Pinpoint the cell where the given text exists, returning its [x, y] midpoint coordinate. 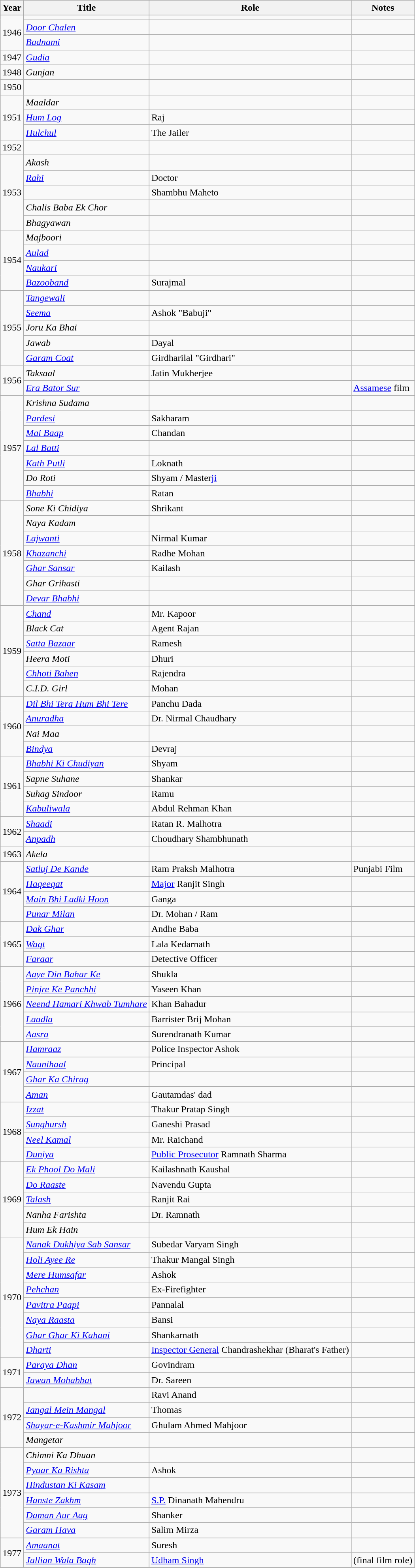
1962 [12, 831]
Hulchul [87, 132]
Satluj De Kande [87, 869]
Holi Ayee Re [87, 1260]
Loknath [250, 463]
Dr. Mohan / Ram [250, 914]
1959 [12, 651]
Shankar [250, 779]
Shyam / Masterji [250, 478]
Bazooband [87, 283]
Ram Praksh Malhotra [250, 869]
Satta Bazaar [87, 643]
Waqt [87, 944]
Anpadh [87, 839]
Joru Ka Bhai [87, 328]
Nanha Farishta [87, 1215]
Badnami [87, 42]
Chhoti Bahen [87, 674]
Ratan R. Malhotra [250, 824]
Hum Log [87, 117]
Hamraaz [87, 1049]
Govindram [250, 1365]
Ghar Ka Chirag [87, 1079]
Naukari [87, 268]
Hum Ek Hain [87, 1230]
Ramu [250, 794]
Gunjan [87, 72]
Mai Baap [87, 433]
Shyam [250, 764]
Naunihaal [87, 1064]
Sapne Suhane [87, 779]
Dr. Nirmal Chaudhary [250, 719]
Krishna Sudama [87, 403]
Gautamdas' dad [250, 1094]
Udham Singh [250, 1560]
1961 [12, 786]
Pehchan [87, 1290]
Girdharilal "Girdhari" [250, 358]
Bansi [250, 1320]
Ramesh [250, 643]
Subedar Varyam Singh [250, 1245]
Lala Kedarnath [250, 944]
Talash [87, 1200]
Aman [87, 1094]
1948 [12, 72]
Nirmal Kumar [250, 538]
Mere Humsafar [87, 1275]
Jallian Wala Bagh [87, 1560]
Taksaal [87, 373]
Amaanat [87, 1545]
Naya Raasta [87, 1320]
1977 [12, 1553]
Haqeeqat [87, 884]
Ex-Firefighter [250, 1290]
Panchu Dada [250, 704]
Punjabi Film [383, 869]
Dayal [250, 343]
Punar Milan [87, 914]
Title [87, 8]
Jangal Mein Mangal [87, 1410]
Mohan [250, 689]
Dr. Ramnath [250, 1215]
Jawan Mohabbat [87, 1380]
1957 [12, 448]
Pannalal [250, 1305]
Mr. Raichand [250, 1139]
Jawab [87, 343]
Dhuri [250, 658]
Faraar [87, 959]
Notes [383, 8]
Shanker [250, 1515]
1965 [12, 944]
Navendu Gupta [250, 1185]
1960 [12, 726]
Thomas [250, 1410]
Duniya [87, 1155]
Neend Hamari Khwab Tumhare [87, 1004]
Lal Batti [87, 448]
Dr. Sareen [250, 1380]
Jatin Mukherjee [250, 373]
1966 [12, 1004]
1971 [12, 1372]
1954 [12, 260]
Bhabhi [87, 493]
Pavitra Paapi [87, 1305]
Detective Officer [250, 959]
Doctor [250, 177]
Shaadi [87, 824]
Devar Bhabhi [87, 598]
Black Cat [87, 628]
Bhagyawan [87, 223]
Ganga [250, 899]
Pyaar Ka Rishta [87, 1470]
Shayar-e-Kashmir Mahjoor [87, 1425]
Nai Maa [87, 734]
Ranjit Rai [250, 1200]
Seema [87, 313]
Rajendra [250, 674]
Akela [87, 854]
1953 [12, 192]
1964 [12, 891]
Ghulam Ahmed Mahjoor [250, 1425]
C.I.D. Girl [87, 689]
Kailash [250, 568]
Ghar Sansar [87, 568]
Surajmal [250, 283]
Main Bhi Ladki Hoon [87, 899]
Ratan [250, 493]
Door Chalen [87, 27]
Garam Hava [87, 1530]
1946 [12, 32]
Public Prosecutor Ramnath Sharma [250, 1155]
Ashok "Babuji" [250, 313]
Role [250, 8]
Police Inspector Ashok [250, 1049]
Maaldar [87, 102]
Mr. Kapoor [250, 613]
Paraya Dhan [87, 1365]
Anuradha [87, 719]
Chandan [250, 433]
Abdul Rehman Khan [250, 809]
Tangewali [87, 298]
Surendranath Kumar [250, 1034]
Assamese film [383, 388]
Thakur Mangal Singh [250, 1260]
Naya Kadam [87, 523]
Yaseen Khan [250, 989]
Ek Phool Do Mali [87, 1170]
Devraj [250, 749]
Kath Putli [87, 463]
Sakharam [250, 418]
(final film role) [383, 1560]
The Jailer [250, 132]
1970 [12, 1297]
Suresh [250, 1545]
Raj [250, 117]
Chand [87, 613]
Do Raaste [87, 1185]
Khan Bahadur [250, 1004]
Salim Mirza [250, 1530]
Daman Aur Aag [87, 1515]
1955 [12, 328]
Rahi [87, 177]
1967 [12, 1072]
Pardesi [87, 418]
Bindya [87, 749]
Chimni Ka Dhuan [87, 1455]
Lajwanti [87, 538]
1947 [12, 57]
Year [12, 8]
Heera Moti [87, 658]
Principal [250, 1064]
1958 [12, 553]
Akash [87, 162]
Shambhu Maheto [250, 193]
Nanak Dukhiya Sab Sansar [87, 1245]
Neel Kamal [87, 1139]
1956 [12, 380]
1950 [12, 87]
1951 [12, 117]
Choudhary Shambhunath [250, 839]
Dil Bhi Tera Hum Bhi Tere [87, 704]
Thakur Pratap Singh [250, 1109]
Shukla [250, 974]
1952 [12, 147]
1969 [12, 1200]
Bhabhi Ki Chudiyan [87, 764]
Radhe Mohan [250, 553]
Shankarnath [250, 1335]
Sunghursh [87, 1124]
Suhag Sindoor [87, 794]
Khazanchi [87, 553]
Ghar Grihasti [87, 583]
Chalis Baba Ek Chor [87, 208]
1973 [12, 1493]
Dak Ghar [87, 929]
Sone Ki Chidiya [87, 508]
Aulad [87, 253]
Hanste Zakhm [87, 1500]
Ghar Ghar Ki Kahani [87, 1335]
Majboori [87, 238]
Dharti [87, 1350]
Aaye Din Bahar Ke [87, 974]
Ravi Anand [250, 1395]
Major Ranjit Singh [250, 884]
Do Roti [87, 478]
Mangetar [87, 1440]
1968 [12, 1132]
Gudia [87, 57]
Aasra [87, 1034]
1963 [12, 854]
Izzat [87, 1109]
Barrister Brij Mohan [250, 1019]
Agent Rajan [250, 628]
Ganeshi Prasad [250, 1124]
Andhe Baba [250, 929]
Era Bator Sur [87, 388]
Pinjre Ke Panchhi [87, 989]
1972 [12, 1418]
Inspector General Chandrashekhar (Bharat's Father) [250, 1350]
Hindustan Ki Kasam [87, 1485]
Shrikant [250, 508]
Kabuliwala [87, 809]
S.P. Dinanath Mahendru [250, 1500]
Kailashnath Kaushal [250, 1170]
Garam Coat [87, 358]
Laadla [87, 1019]
